From the cell containing the given text, extract its center point as [x, y] coordinate. 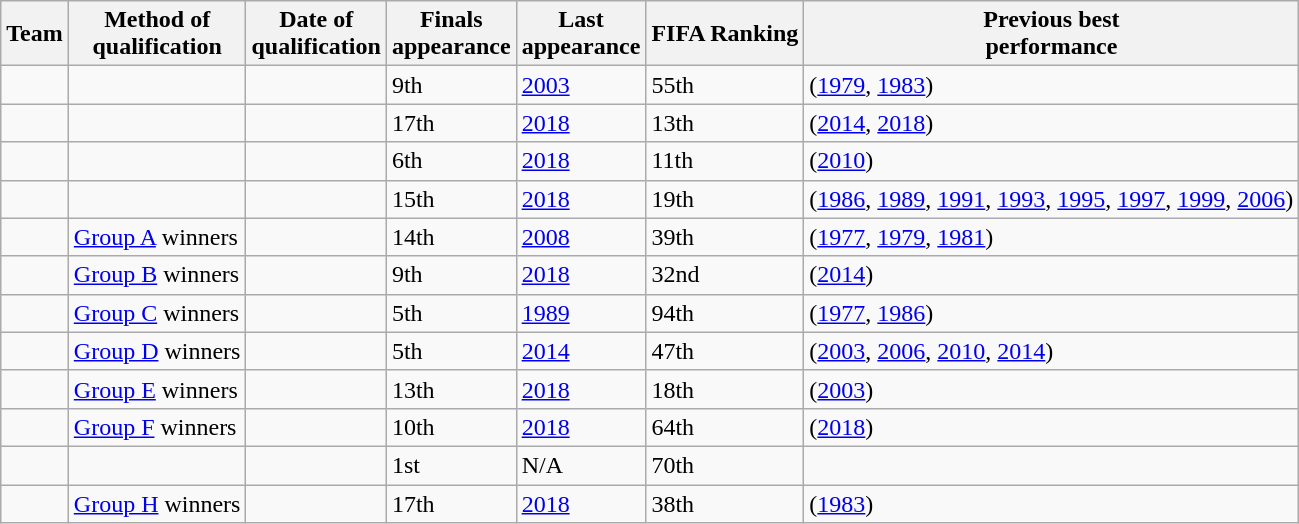
1st [451, 465]
Group C winners [157, 313]
(1977, 1986) [1052, 313]
94th [725, 313]
15th [451, 199]
19th [725, 199]
(1983) [1052, 503]
N/A [581, 465]
Group F winners [157, 427]
Group D winners [157, 351]
(2010) [1052, 161]
(1979, 1983) [1052, 85]
32nd [725, 275]
(2014) [1052, 275]
55th [725, 85]
(1977, 1979, 1981) [1052, 237]
(2003, 2006, 2010, 2014) [1052, 351]
Group E winners [157, 389]
Previous bestperformance [1052, 34]
FIFA Ranking [725, 34]
2008 [581, 237]
(1986, 1989, 1991, 1993, 1995, 1997, 1999, 2006) [1052, 199]
Group H winners [157, 503]
2014 [581, 351]
Lastappearance [581, 34]
14th [451, 237]
10th [451, 427]
Group B winners [157, 275]
Finalsappearance [451, 34]
6th [451, 161]
(2003) [1052, 389]
64th [725, 427]
38th [725, 503]
18th [725, 389]
Date ofqualification [316, 34]
(2014, 2018) [1052, 123]
39th [725, 237]
70th [725, 465]
1989 [581, 313]
(2018) [1052, 427]
Group A winners [157, 237]
Method ofqualification [157, 34]
Team [35, 34]
11th [725, 161]
47th [725, 351]
2003 [581, 85]
